Output the (X, Y) coordinate of the center of the cell containing the given text.  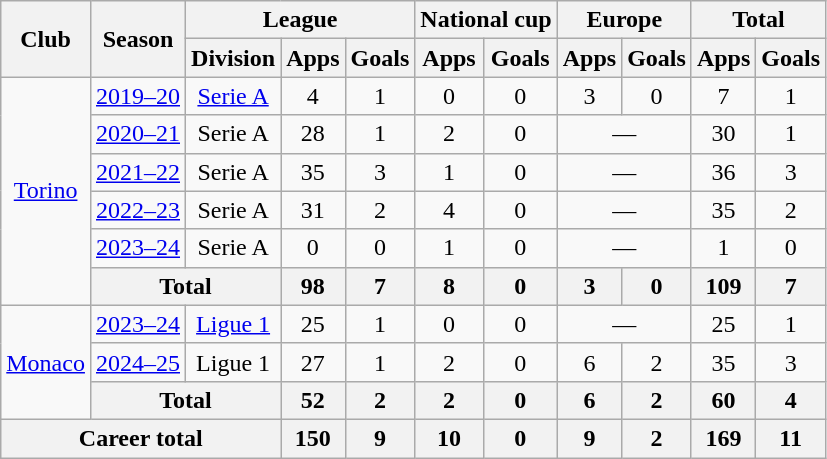
2024–25 (138, 362)
2019–20 (138, 96)
2022–23 (138, 210)
60 (723, 400)
150 (313, 438)
National cup (486, 20)
36 (723, 172)
8 (449, 286)
Career total (141, 438)
2021–22 (138, 172)
109 (723, 286)
Club (46, 39)
31 (313, 210)
98 (313, 286)
28 (313, 134)
Division (234, 58)
Season (138, 39)
27 (313, 362)
10 (449, 438)
Torino (46, 191)
League (300, 20)
30 (723, 134)
52 (313, 400)
Monaco (46, 362)
169 (723, 438)
11 (791, 438)
2020–21 (138, 134)
Europe (624, 20)
